Return the [X, Y] coordinate for the center point of the cell that contains the specified text.  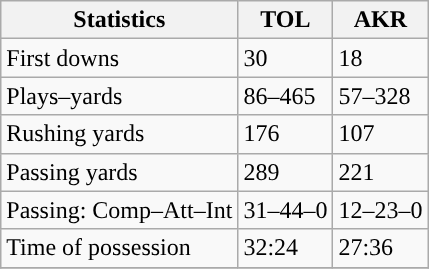
86–465 [286, 96]
AKR [380, 20]
27:36 [380, 248]
TOL [286, 20]
Passing yards [120, 172]
Statistics [120, 20]
107 [380, 134]
176 [286, 134]
12–23–0 [380, 210]
57–328 [380, 96]
Plays–yards [120, 96]
Passing: Comp–Att–Int [120, 210]
18 [380, 58]
289 [286, 172]
221 [380, 172]
First downs [120, 58]
31–44–0 [286, 210]
Rushing yards [120, 134]
30 [286, 58]
32:24 [286, 248]
Time of possession [120, 248]
